From the cell containing the given text, extract its center point as (X, Y) coordinate. 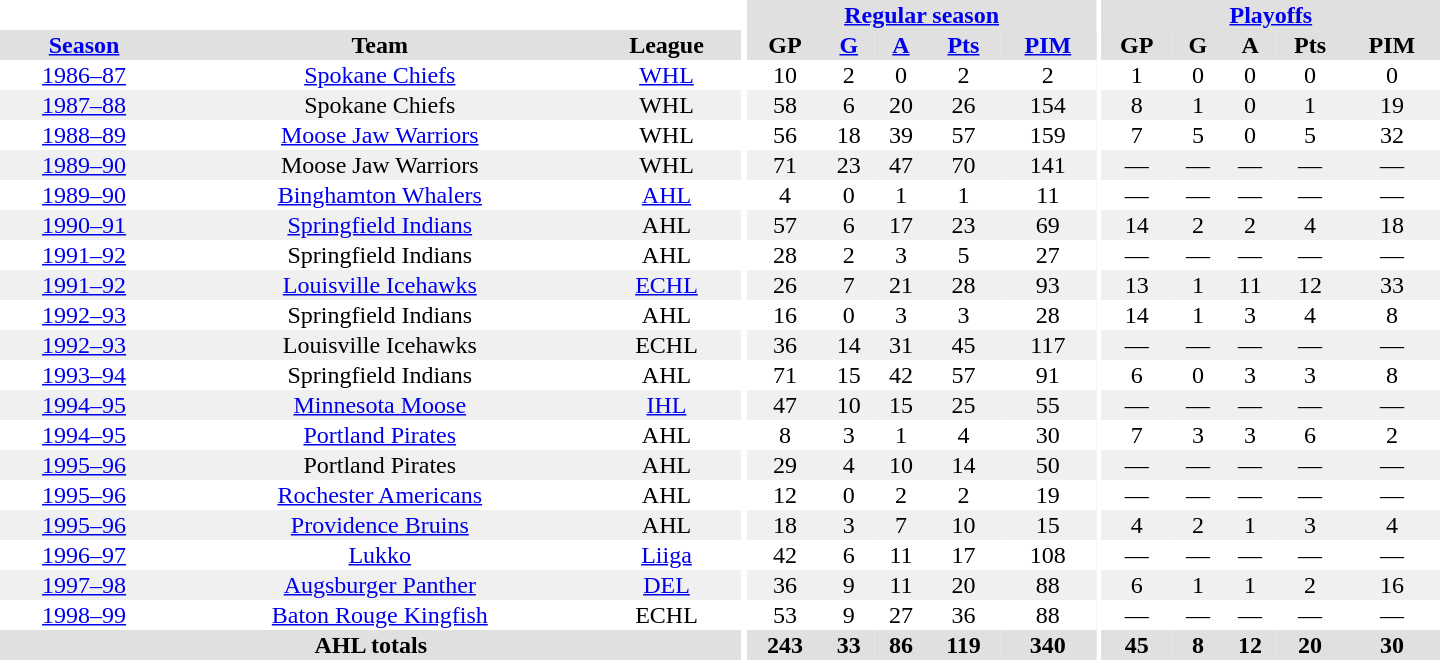
Baton Rouge Kingfish (380, 615)
25 (964, 405)
Binghamton Whalers (380, 195)
32 (1392, 135)
21 (901, 285)
1990–91 (84, 225)
League (666, 45)
154 (1048, 105)
Liiga (666, 555)
Lukko (380, 555)
Season (84, 45)
55 (1048, 405)
1986–87 (84, 75)
91 (1048, 375)
Team (380, 45)
1997–98 (84, 585)
1988–89 (84, 135)
IHL (666, 405)
58 (784, 105)
340 (1048, 645)
29 (784, 465)
31 (901, 345)
1998–99 (84, 615)
53 (784, 615)
Minnesota Moose (380, 405)
50 (1048, 465)
Rochester Americans (380, 495)
119 (964, 645)
86 (901, 645)
243 (784, 645)
AHL totals (371, 645)
117 (1048, 345)
Playoffs (1271, 15)
56 (784, 135)
69 (1048, 225)
39 (901, 135)
Augsburger Panther (380, 585)
70 (964, 165)
Regular season (922, 15)
108 (1048, 555)
13 (1137, 285)
1993–94 (84, 375)
1987–88 (84, 105)
1996–97 (84, 555)
93 (1048, 285)
159 (1048, 135)
141 (1048, 165)
Providence Bruins (380, 525)
DEL (666, 585)
